For the text-containing cell, return its midpoint in (X, Y) coordinate format. 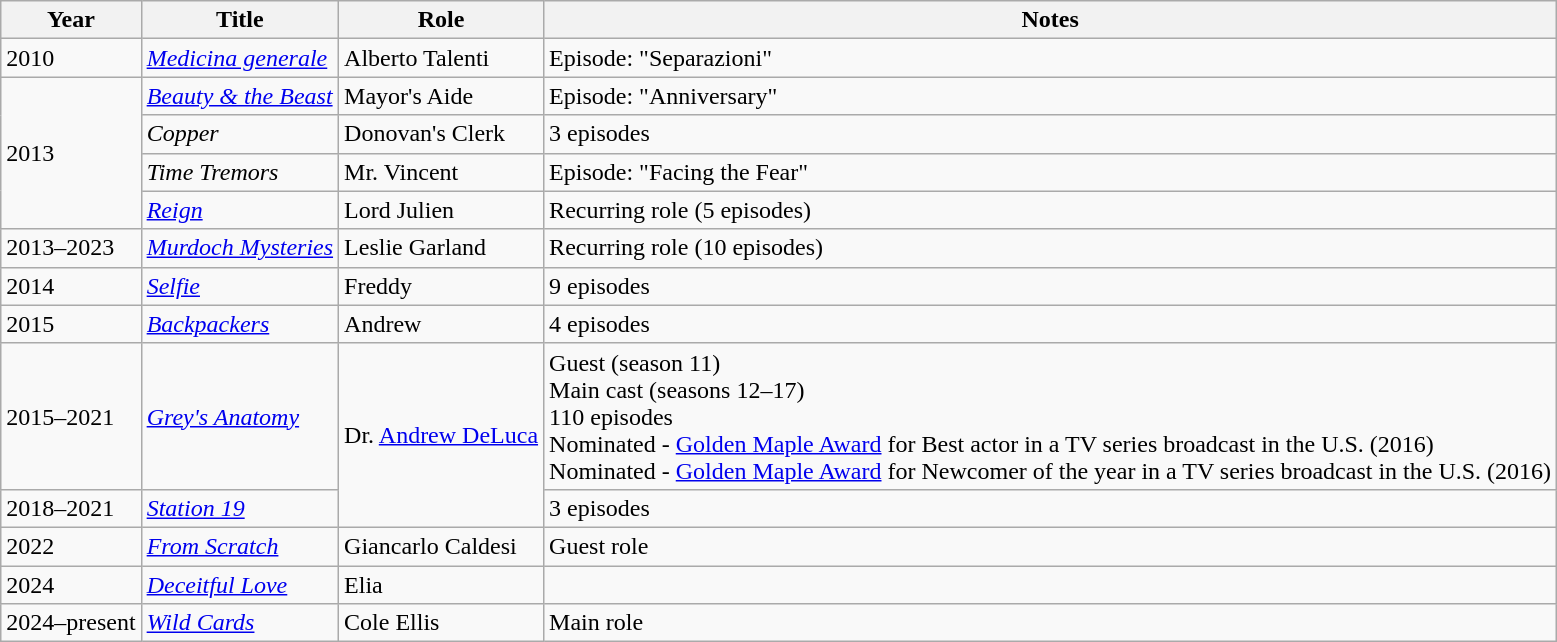
Reign (240, 210)
Grey's Anatomy (240, 416)
Wild Cards (240, 623)
Lord Julien (442, 210)
Guest role (1050, 546)
Role (442, 20)
2013 (71, 153)
2013–2023 (71, 248)
2024 (71, 585)
Copper (240, 134)
Freddy (442, 286)
2010 (71, 58)
9 episodes (1050, 286)
Recurring role (10 episodes) (1050, 248)
Backpackers (240, 324)
Episode: "Anniversary" (1050, 96)
Mr. Vincent (442, 172)
Mayor's Aide (442, 96)
Time Tremors (240, 172)
2015–2021 (71, 416)
Station 19 (240, 508)
Selfie (240, 286)
Andrew (442, 324)
Year (71, 20)
Episode: "Facing the Fear" (1050, 172)
Cole Ellis (442, 623)
Beauty & the Beast (240, 96)
Episode: "Separazioni" (1050, 58)
From Scratch (240, 546)
Dr. Andrew DeLuca (442, 435)
2018–2021 (71, 508)
Leslie Garland (442, 248)
Main role (1050, 623)
4 episodes (1050, 324)
Alberto Talenti (442, 58)
2024–present (71, 623)
Deceitful Love (240, 585)
Medicina generale (240, 58)
Recurring role (5 episodes) (1050, 210)
Title (240, 20)
2014 (71, 286)
Notes (1050, 20)
2022 (71, 546)
Giancarlo Caldesi (442, 546)
Murdoch Mysteries (240, 248)
Elia (442, 585)
2015 (71, 324)
Donovan's Clerk (442, 134)
